Locate the cell with the specified text and output its [x, y] center coordinate. 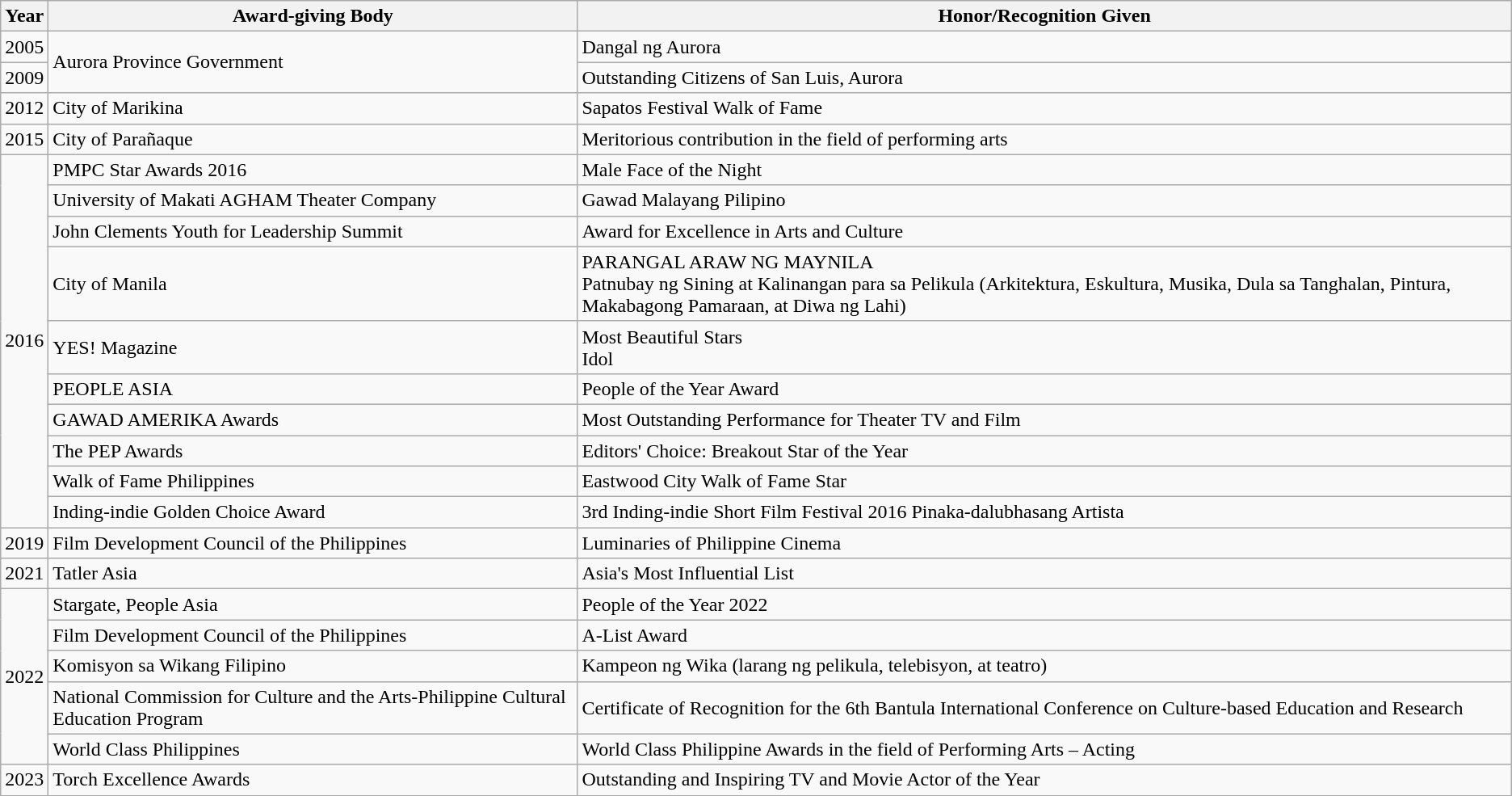
2016 [24, 341]
Asia's Most Influential List [1044, 574]
World Class Philippines [313, 749]
Certificate of Recognition for the 6th Bantula International Conference on Culture-based Education and Research [1044, 708]
Gawad Malayang Pilipino [1044, 200]
People of the Year Award [1044, 389]
2015 [24, 139]
World Class Philippine Awards in the field of Performing Arts – Acting [1044, 749]
Luminaries of Philippine Cinema [1044, 543]
2005 [24, 47]
2019 [24, 543]
Kampeon ng Wika (larang ng pelikula, telebisyon, at teatro) [1044, 666]
2009 [24, 78]
Award-giving Body [313, 16]
2012 [24, 108]
Dangal ng Aurora [1044, 47]
Honor/Recognition Given [1044, 16]
People of the Year 2022 [1044, 604]
Male Face of the Night [1044, 170]
John Clements Youth for Leadership Summit [313, 231]
Walk of Fame Philippines [313, 482]
Komisyon sa Wikang Filipino [313, 666]
PEOPLE ASIA [313, 389]
Stargate, People Asia [313, 604]
Editors' Choice: Breakout Star of the Year [1044, 450]
GAWAD AMERIKA Awards [313, 419]
City of Parañaque [313, 139]
2022 [24, 677]
Inding-indie Golden Choice Award [313, 512]
YES! Magazine [313, 347]
PMPC Star Awards 2016 [313, 170]
Aurora Province Government [313, 62]
Outstanding Citizens of San Luis, Aurora [1044, 78]
Outstanding and Inspiring TV and Movie Actor of the Year [1044, 780]
Most Outstanding Performance for Theater TV and Film [1044, 419]
City of Marikina [313, 108]
Sapatos Festival Walk of Fame [1044, 108]
Torch Excellence Awards [313, 780]
2023 [24, 780]
A-List Award [1044, 635]
National Commission for Culture and the Arts-Philippine Cultural Education Program [313, 708]
Eastwood City Walk of Fame Star [1044, 482]
Most Beautiful StarsIdol [1044, 347]
Award for Excellence in Arts and Culture [1044, 231]
Year [24, 16]
3rd Inding-indie Short Film Festival 2016 Pinaka-dalubhasang Artista [1044, 512]
University of Makati AGHAM Theater Company [313, 200]
The PEP Awards [313, 450]
Tatler Asia [313, 574]
Meritorious contribution in the field of performing arts [1044, 139]
2021 [24, 574]
City of Manila [313, 284]
